Search for the cell housing the specified text and yield its [X, Y] center coordinate. 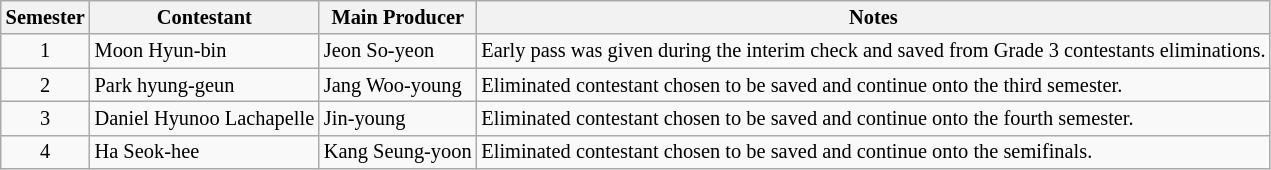
Main Producer [398, 17]
Jang Woo-young [398, 85]
Ha Seok-hee [204, 152]
4 [46, 152]
Notes [873, 17]
3 [46, 118]
Kang Seung-yoon [398, 152]
1 [46, 51]
Jeon So-yeon [398, 51]
2 [46, 85]
Jin-young [398, 118]
Park hyung-geun [204, 85]
Eliminated contestant chosen to be saved and continue onto the semifinals. [873, 152]
Eliminated contestant chosen to be saved and continue onto the fourth semester. [873, 118]
Eliminated contestant chosen to be saved and continue onto the third semester. [873, 85]
Semester [46, 17]
Moon Hyun-bin [204, 51]
Contestant [204, 17]
Early pass was given during the interim check and saved from Grade 3 contestants eliminations. [873, 51]
Daniel Hyunoo Lachapelle [204, 118]
